Search for the cell housing the specified text and yield its [X, Y] center coordinate. 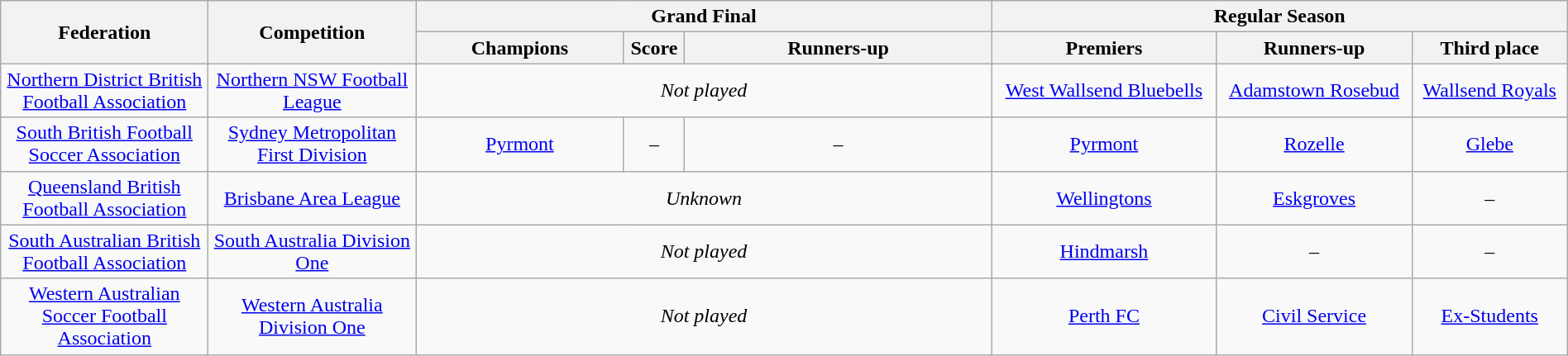
Sydney Metropolitan First Division [313, 144]
Wallsend Royals [1489, 91]
Ex-Students [1489, 316]
South Australia Division One [313, 251]
Perth FC [1104, 316]
Premiers [1104, 48]
Third place [1489, 48]
Hindmarsh [1104, 251]
Federation [104, 32]
Wellingtons [1104, 198]
Glebe [1489, 144]
Grand Final [704, 17]
Rozelle [1315, 144]
Score [654, 48]
Competition [313, 32]
South Australian British Football Association [104, 251]
Civil Service [1315, 316]
Brisbane Area League [313, 198]
Northern District British Football Association [104, 91]
Champions [519, 48]
Adamstown Rosebud [1315, 91]
Regular Season [1279, 17]
South British Football Soccer Association [104, 144]
Queensland British Football Association [104, 198]
Western Australia Division One [313, 316]
Western Australian Soccer Football Association [104, 316]
Unknown [704, 198]
Northern NSW Football League [313, 91]
Eskgroves [1315, 198]
West Wallsend Bluebells [1104, 91]
